From the cell containing the given text, extract its center point as [x, y] coordinate. 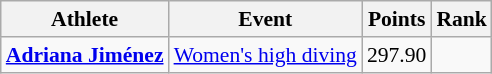
297.90 [396, 55]
Points [396, 19]
Rank [462, 19]
Event [266, 19]
Women's high diving [266, 55]
Athlete [85, 19]
Adriana Jiménez [85, 55]
